Return the (X, Y) coordinate for the center point of the cell that contains the specified text.  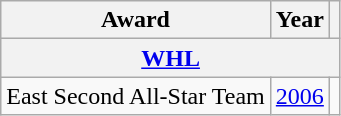
WHL (171, 58)
Year (300, 20)
East Second All-Star Team (136, 96)
2006 (300, 96)
Award (136, 20)
